Detect which cell encompasses the target text, then output its (X, Y) center coordinate. 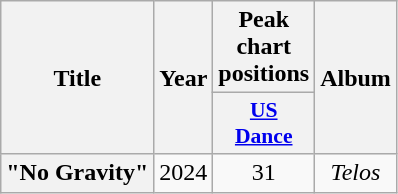
"No Gravity" (78, 173)
31 (264, 173)
Year (184, 78)
USDance (264, 124)
Telos (356, 173)
Album (356, 78)
Peak chart positions (264, 47)
2024 (184, 173)
Title (78, 78)
